Find where the given text appears and provide that cell's center as [x, y] coordinate. 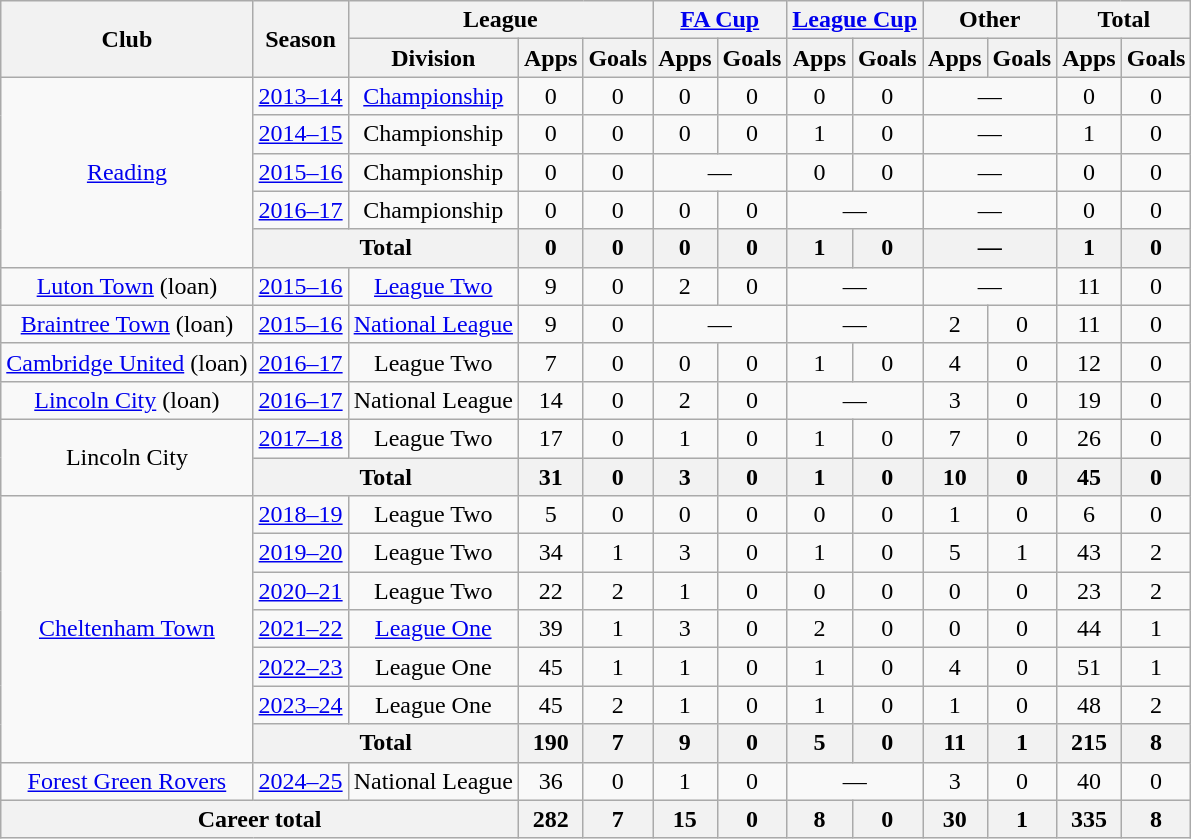
43 [1089, 553]
2021–22 [300, 629]
Lincoln City (loan) [127, 400]
44 [1089, 629]
League [500, 20]
Division [433, 58]
14 [550, 400]
190 [550, 743]
12 [1089, 362]
15 [685, 819]
2017–18 [300, 438]
2020–21 [300, 591]
282 [550, 819]
17 [550, 438]
League Cup [855, 20]
335 [1089, 819]
48 [1089, 705]
2019–20 [300, 553]
2014–15 [300, 134]
Reading [127, 172]
22 [550, 591]
23 [1089, 591]
2022–23 [300, 667]
10 [955, 477]
6 [1089, 515]
Club [127, 39]
FA Cup [720, 20]
Forest Green Rovers [127, 781]
2023–24 [300, 705]
40 [1089, 781]
Cambridge United (loan) [127, 362]
Career total [260, 819]
2013–14 [300, 96]
Cheltenham Town [127, 629]
Lincoln City [127, 457]
26 [1089, 438]
Other [990, 20]
2024–25 [300, 781]
215 [1089, 743]
34 [550, 553]
31 [550, 477]
Luton Town (loan) [127, 286]
30 [955, 819]
19 [1089, 400]
39 [550, 629]
Season [300, 39]
51 [1089, 667]
Braintree Town (loan) [127, 324]
2018–19 [300, 515]
36 [550, 781]
